Search for the cell housing the specified text and yield its [X, Y] center coordinate. 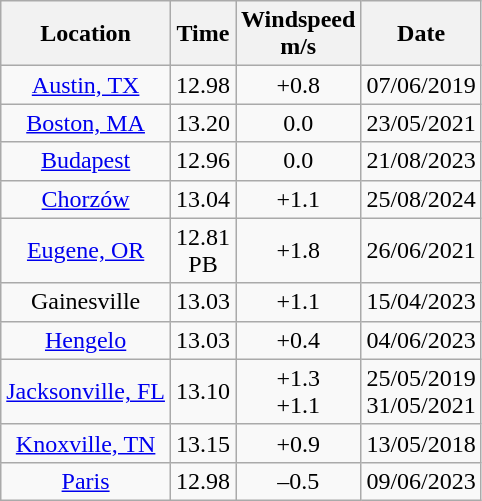
Paris [86, 481]
13.04 [202, 199]
+1.3+1.1 [298, 392]
23/05/2021 [421, 123]
12.81PB [202, 250]
15/04/2023 [421, 302]
+0.9 [298, 443]
Boston, MA [86, 123]
–0.5 [298, 481]
Hengelo [86, 340]
09/06/2023 [421, 481]
Knoxville, TN [86, 443]
Chorzów [86, 199]
Austin, TX [86, 85]
Windspeedm/s [298, 34]
Time [202, 34]
+1.8 [298, 250]
13/05/2018 [421, 443]
Jacksonville, FL [86, 392]
21/08/2023 [421, 161]
Gainesville [86, 302]
04/06/2023 [421, 340]
26/06/2021 [421, 250]
Location [86, 34]
13.10 [202, 392]
25/08/2024 [421, 199]
Date [421, 34]
13.20 [202, 123]
13.15 [202, 443]
12.96 [202, 161]
Eugene, OR [86, 250]
25/05/201931/05/2021 [421, 392]
07/06/2019 [421, 85]
+0.4 [298, 340]
+0.8 [298, 85]
Budapest [86, 161]
